Locate the cell with the specified text and output its [X, Y] center coordinate. 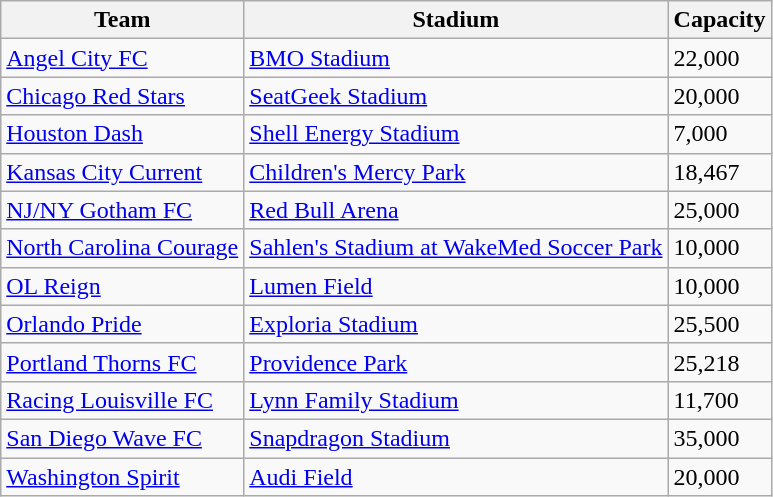
SeatGeek Stadium [456, 96]
Lynn Family Stadium [456, 400]
Portland Thorns FC [122, 362]
35,000 [720, 438]
Kansas City Current [122, 172]
Team [122, 20]
Providence Park [456, 362]
Exploria Stadium [456, 324]
Angel City FC [122, 58]
Orlando Pride [122, 324]
Racing Louisville FC [122, 400]
San Diego Wave FC [122, 438]
Red Bull Arena [456, 210]
18,467 [720, 172]
Chicago Red Stars [122, 96]
25,000 [720, 210]
Lumen Field [456, 286]
Children's Mercy Park [456, 172]
NJ/NY Gotham FC [122, 210]
North Carolina Courage [122, 248]
Washington Spirit [122, 477]
Audi Field [456, 477]
7,000 [720, 134]
Stadium [456, 20]
OL Reign [122, 286]
Capacity [720, 20]
11,700 [720, 400]
Houston Dash [122, 134]
22,000 [720, 58]
Sahlen's Stadium at WakeMed Soccer Park [456, 248]
BMO Stadium [456, 58]
25,500 [720, 324]
25,218 [720, 362]
Shell Energy Stadium [456, 134]
Snapdragon Stadium [456, 438]
